Extract the (x, y) coordinate from the center of the cell holding the provided text.  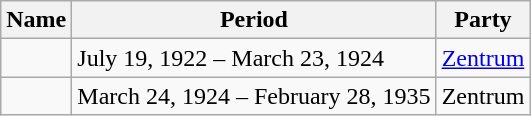
Period (254, 20)
Party (483, 20)
July 19, 1922 – March 23, 1924 (254, 58)
Name (36, 20)
March 24, 1924 – February 28, 1935 (254, 96)
